From the cell containing the given text, extract its center point as (X, Y) coordinate. 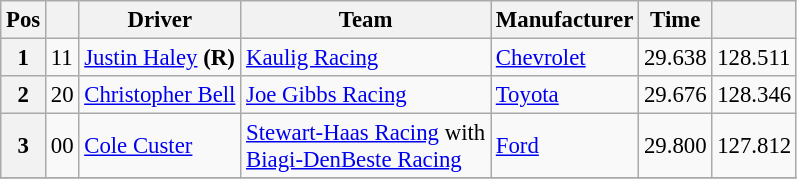
00 (62, 146)
Team (366, 20)
Stewart-Haas Racing with Biagi-DenBeste Racing (366, 146)
Toyota (564, 95)
29.800 (676, 146)
Christopher Bell (160, 95)
Time (676, 20)
Joe Gibbs Racing (366, 95)
2 (24, 95)
1 (24, 58)
29.676 (676, 95)
Manufacturer (564, 20)
29.638 (676, 58)
Driver (160, 20)
20 (62, 95)
Ford (564, 146)
3 (24, 146)
Kaulig Racing (366, 58)
128.511 (754, 58)
Chevrolet (564, 58)
127.812 (754, 146)
11 (62, 58)
Pos (24, 20)
Cole Custer (160, 146)
Justin Haley (R) (160, 58)
128.346 (754, 95)
